Capture the cell that displays the provided text and extract its [X, Y] central coordinate. 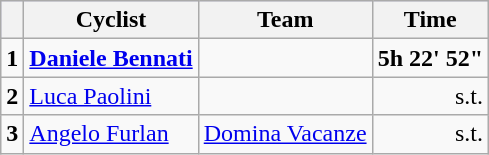
Team [285, 20]
Domina Vacanze [285, 134]
5h 22' 52" [430, 58]
Cyclist [111, 20]
Daniele Bennati [111, 58]
3 [12, 134]
Luca Paolini [111, 96]
Angelo Furlan [111, 134]
Time [430, 20]
1 [12, 58]
2 [12, 96]
